Return [X, Y] of the center of cell containing provided text 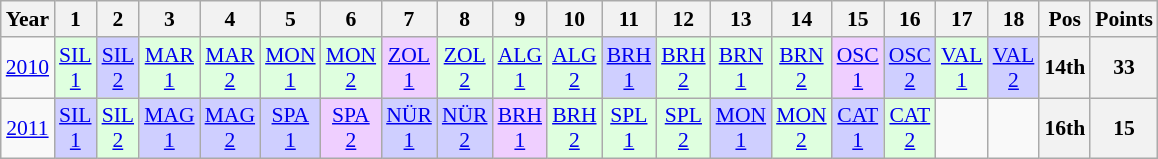
ALG2 [574, 68]
Year [28, 19]
12 [684, 19]
OSC2 [910, 68]
SPL1 [630, 128]
MAG2 [230, 128]
5 [290, 19]
CAT1 [858, 128]
16 [910, 19]
14 [802, 19]
VAL2 [1014, 68]
Pos [1064, 19]
18 [1014, 19]
BRN2 [802, 68]
BRN1 [742, 68]
16th [1064, 128]
NÜR2 [465, 128]
33 [1124, 68]
6 [352, 19]
2011 [28, 128]
OSC1 [858, 68]
ZOL1 [409, 68]
11 [630, 19]
MAR2 [230, 68]
SPA1 [290, 128]
9 [520, 19]
Points [1124, 19]
8 [465, 19]
4 [230, 19]
NÜR1 [409, 128]
VAL1 [962, 68]
SPA2 [352, 128]
17 [962, 19]
13 [742, 19]
MAR1 [170, 68]
10 [574, 19]
SPL2 [684, 128]
3 [170, 19]
7 [409, 19]
2010 [28, 68]
CAT2 [910, 128]
1 [76, 19]
2 [118, 19]
14th [1064, 68]
MAG1 [170, 128]
ALG1 [520, 68]
ZOL2 [465, 68]
